Scan for the cell matching the given text and deliver its [X, Y] coordinate at center. 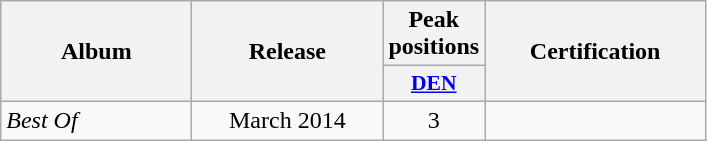
Best Of [96, 120]
DEN [434, 84]
Release [288, 52]
Certification [596, 52]
Album [96, 52]
March 2014 [288, 120]
Peak positions [434, 34]
3 [434, 120]
